Detect which cell encompasses the target text, then output its (X, Y) center coordinate. 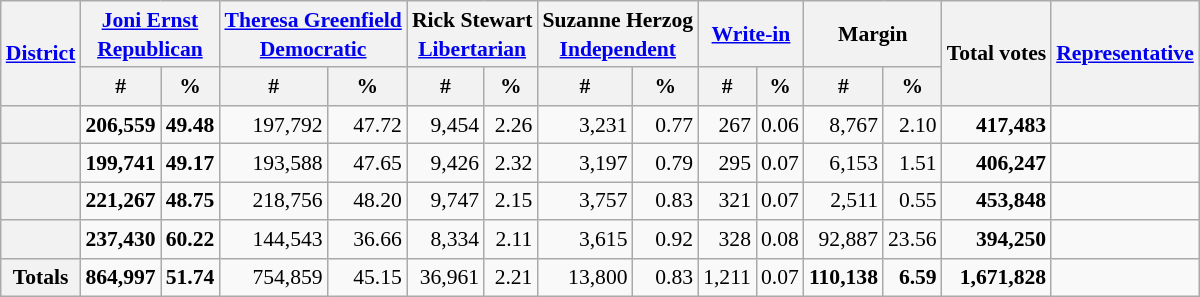
328 (727, 239)
Totals (41, 277)
206,559 (120, 125)
49.48 (190, 125)
221,267 (120, 201)
0.79 (666, 163)
0.08 (780, 239)
864,997 (120, 277)
92,887 (844, 239)
6.59 (912, 277)
23.56 (912, 239)
0.77 (666, 125)
199,741 (120, 163)
3,757 (584, 201)
144,543 (273, 239)
36.66 (368, 239)
394,250 (996, 239)
48.20 (368, 201)
48.75 (190, 201)
197,792 (273, 125)
453,848 (996, 201)
2.32 (510, 163)
6,153 (844, 163)
36,961 (446, 277)
110,138 (844, 277)
51.74 (190, 277)
9,454 (446, 125)
417,483 (996, 125)
3,197 (584, 163)
49.17 (190, 163)
8,767 (844, 125)
13,800 (584, 277)
47.72 (368, 125)
8,334 (446, 239)
754,859 (273, 277)
Margin (873, 34)
Joni ErnstRepublican (150, 34)
321 (727, 201)
Write-in (751, 34)
406,247 (996, 163)
47.65 (368, 163)
218,756 (273, 201)
9,426 (446, 163)
Suzanne HerzogIndependent (618, 34)
Representative (1125, 53)
1,671,828 (996, 277)
237,430 (120, 239)
2.10 (912, 125)
2.11 (510, 239)
9,747 (446, 201)
Total votes (996, 53)
District (41, 53)
1.51 (912, 163)
60.22 (190, 239)
2.21 (510, 277)
2.26 (510, 125)
267 (727, 125)
2,511 (844, 201)
Rick StewartLibertarian (472, 34)
0.55 (912, 201)
3,615 (584, 239)
295 (727, 163)
Theresa GreenfieldDemocratic (312, 34)
45.15 (368, 277)
193,588 (273, 163)
3,231 (584, 125)
0.06 (780, 125)
0.92 (666, 239)
1,211 (727, 277)
2.15 (510, 201)
